Locate the cell with the specified text and output its (x, y) center coordinate. 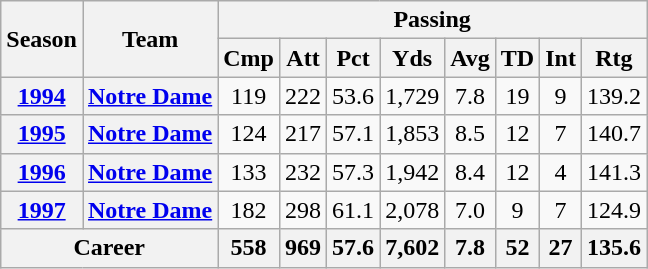
133 (249, 172)
1997 (42, 210)
Yds (412, 58)
Cmp (249, 58)
7.0 (470, 210)
52 (517, 248)
1,729 (412, 96)
Att (302, 58)
969 (302, 248)
61.1 (354, 210)
57.1 (354, 134)
57.6 (354, 248)
7,602 (412, 248)
1995 (42, 134)
Team (150, 39)
Season (42, 39)
139.2 (614, 96)
124.9 (614, 210)
298 (302, 210)
8.4 (470, 172)
Rtg (614, 58)
Int (561, 58)
217 (302, 134)
57.3 (354, 172)
119 (249, 96)
141.3 (614, 172)
124 (249, 134)
TD (517, 58)
Career (110, 248)
182 (249, 210)
140.7 (614, 134)
232 (302, 172)
1,853 (412, 134)
27 (561, 248)
4 (561, 172)
558 (249, 248)
19 (517, 96)
Avg (470, 58)
1994 (42, 96)
135.6 (614, 248)
Passing (432, 20)
8.5 (470, 134)
1,942 (412, 172)
Pct (354, 58)
222 (302, 96)
1996 (42, 172)
53.6 (354, 96)
2,078 (412, 210)
